Detect which cell encompasses the target text, then output its [X, Y] center coordinate. 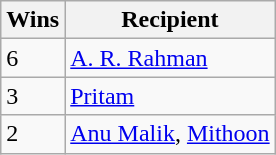
A. R. Rahman [170, 58]
Wins [33, 20]
2 [33, 134]
6 [33, 58]
Pritam [170, 96]
Anu Malik, Mithoon [170, 134]
3 [33, 96]
Recipient [170, 20]
